Pinpoint the cell where the given text exists, returning its [x, y] midpoint coordinate. 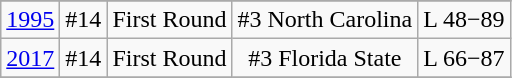
L 66−87 [464, 58]
L 48−89 [464, 20]
#3 North Carolina [325, 20]
#3 Florida State [325, 58]
2017 [30, 58]
1995 [30, 20]
